Search for the cell housing the specified text and yield its (X, Y) center coordinate. 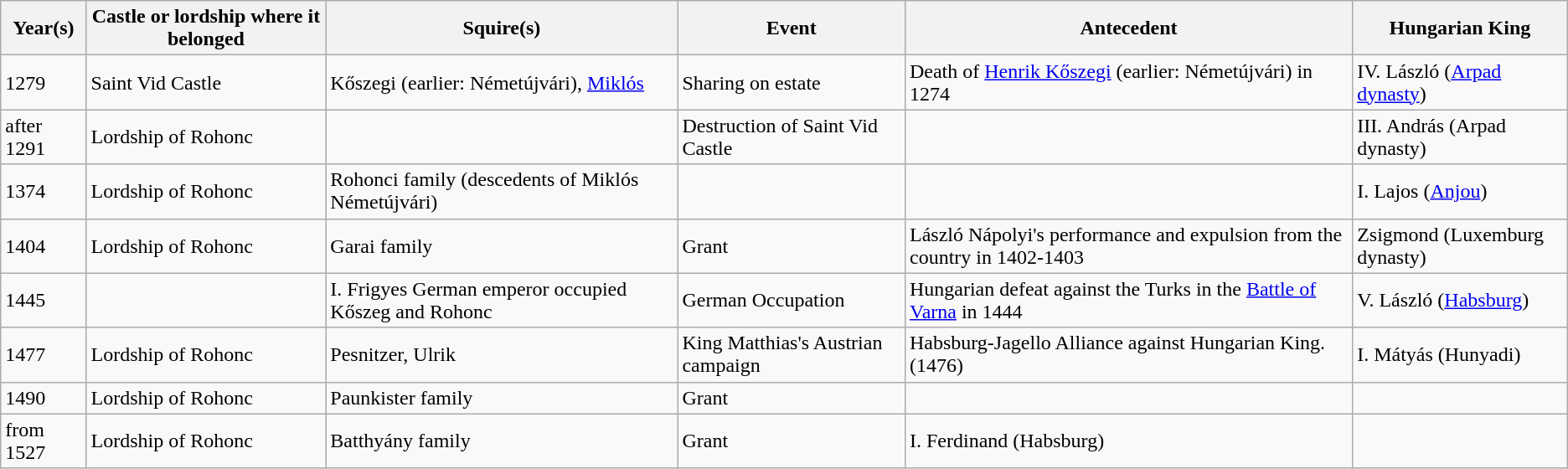
Zsigmond (Luxemburg dynasty) (1461, 246)
1279 (44, 82)
1404 (44, 246)
Sharing on estate (792, 82)
I. Lajos (Anjou) (1461, 191)
V. László (Habsburg) (1461, 300)
Hungarian defeat against the Turks in the Battle of Varna in 1444 (1128, 300)
Kőszegi (earlier: Németújvári), Miklós (502, 82)
Squire(s) (502, 28)
1477 (44, 355)
Habsburg-Jagello Alliance against Hungarian King. (1476) (1128, 355)
I. Frigyes German emperor occupied Kőszeg and Rohonc (502, 300)
King Matthias's Austrian campaign (792, 355)
I. Ferdinand (Habsburg) (1128, 441)
III. András (Arpad dynasty) (1461, 137)
Year(s) (44, 28)
Destruction of Saint Vid Castle (792, 137)
1490 (44, 398)
Paunkister family (502, 398)
IV. László (Arpad dynasty) (1461, 82)
German Occupation (792, 300)
Batthyány family (502, 441)
Rohonci family (descedents of Miklós Németújvári) (502, 191)
Castle or lordship where it belonged (206, 28)
Pesnitzer, Ulrik (502, 355)
Saint Vid Castle (206, 82)
László Nápolyi's performance and expulsion from the country in 1402-1403 (1128, 246)
1445 (44, 300)
Death of Henrik Kőszegi (earlier: Németújvári) in 1274 (1128, 82)
Garai family (502, 246)
after 1291 (44, 137)
from 1527 (44, 441)
Hungarian King (1461, 28)
I. Mátyás (Hunyadi) (1461, 355)
Event (792, 28)
1374 (44, 191)
Antecedent (1128, 28)
